Return the (X, Y) coordinate for the center point of the cell that contains the specified text.  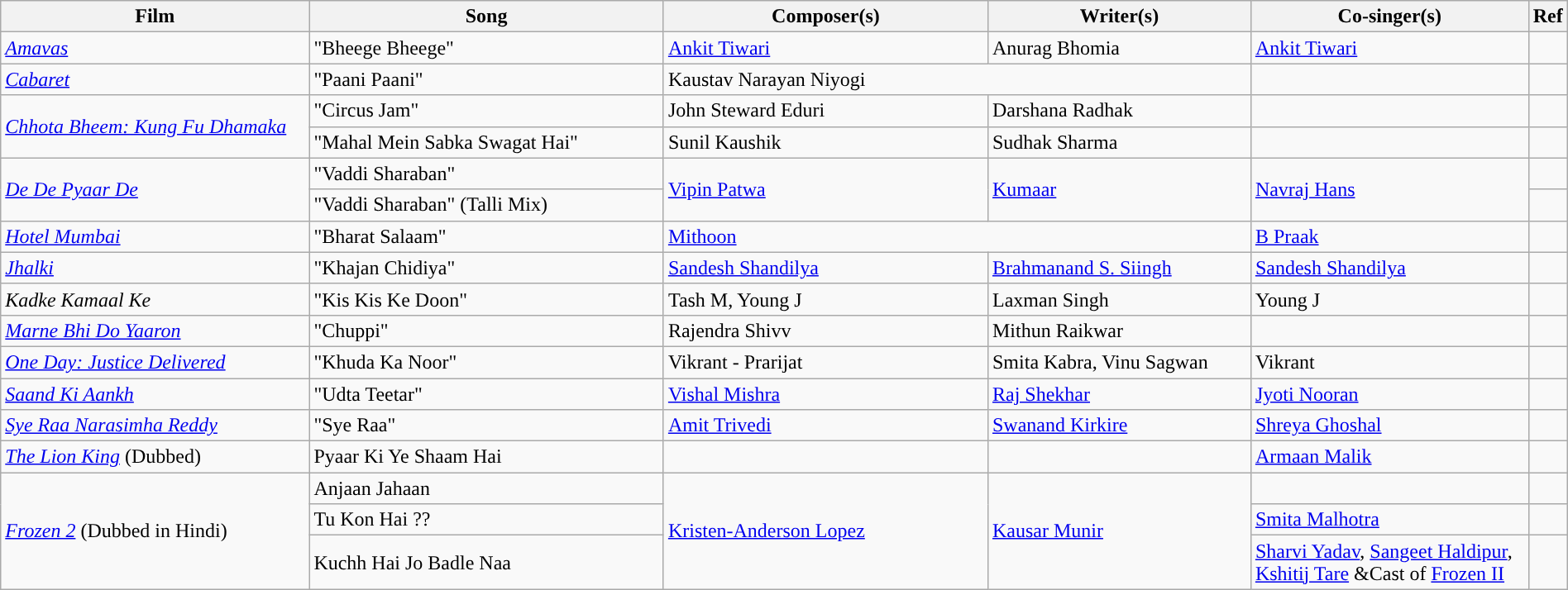
"Mahal Mein Sabka Swagat Hai" (486, 142)
Vikrant - Prarijat (825, 362)
Swanand Kirkire (1119, 426)
John Steward Eduri (825, 111)
Kristen-Anderson Lopez (825, 531)
Mithun Raikwar (1119, 331)
Cabaret (155, 79)
One Day: Justice Delivered (155, 362)
Kaustav Narayan Niyogi (957, 79)
Ref (1548, 17)
Sunil Kaushik (825, 142)
Kadke Kamaal Ke (155, 299)
Saand Ki Aankh (155, 394)
Amavas (155, 48)
"Vaddi Sharaban" (Talli Mix) (486, 205)
"Kis Kis Ke Doon" (486, 299)
"Paani Paani" (486, 79)
Smita Malhotra (1389, 520)
Vishal Mishra (825, 394)
Kuchh Hai Jo Badle Naa (486, 562)
Navraj Hans (1389, 189)
Armaan Malik (1389, 457)
Writer(s) (1119, 17)
Vikrant (1389, 362)
"Chuppi" (486, 331)
Sudhak Sharma (1119, 142)
Song (486, 17)
Vipin Patwa (825, 189)
Sharvi Yadav, Sangeet Haldipur, Kshitij Tare &Cast of Frozen II (1389, 562)
Raj Shekhar (1119, 394)
Anurag Bhomia (1119, 48)
"Sye Raa" (486, 426)
Jhalki (155, 268)
Smita Kabra, Vinu Sagwan (1119, 362)
The Lion King (Dubbed) (155, 457)
Kumaar (1119, 189)
"Bharat Salaam" (486, 236)
Shreya Ghoshal (1389, 426)
Mithoon (957, 236)
"Udta Teetar" (486, 394)
Chhota Bheem: Kung Fu Dhamaka (155, 126)
"Khuda Ka Noor" (486, 362)
Young J (1389, 299)
Tu Kon Hai ?? (486, 520)
Sye Raa Narasimha Reddy (155, 426)
"Circus Jam" (486, 111)
Rajendra Shivv (825, 331)
Kausar Munir (1119, 531)
Pyaar Ki Ye Shaam Hai (486, 457)
Hotel Mumbai (155, 236)
Anjaan Jahaan (486, 488)
Composer(s) (825, 17)
"Vaddi Sharaban" (486, 174)
Film (155, 17)
Amit Trivedi (825, 426)
Co-singer(s) (1389, 17)
Frozen 2 (Dubbed in Hindi) (155, 531)
"Khajan Chidiya" (486, 268)
Darshana Radhak (1119, 111)
Jyoti Nooran (1389, 394)
Tash M, Young J (825, 299)
De De Pyaar De (155, 189)
B Praak (1389, 236)
Laxman Singh (1119, 299)
Brahmanand S. Siingh (1119, 268)
"Bheege Bheege" (486, 48)
Marne Bhi Do Yaaron (155, 331)
